Find where the given text appears and provide that cell's center as (x, y) coordinate. 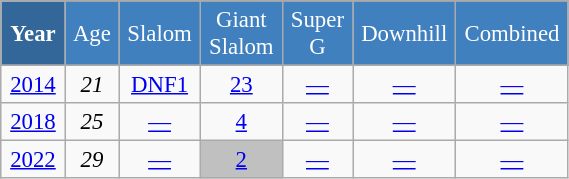
21 (92, 85)
4 (241, 122)
Downhill (404, 34)
29 (92, 160)
25 (92, 122)
Age (92, 34)
DNF1 (160, 85)
GiantSlalom (241, 34)
Super G (317, 34)
Slalom (160, 34)
23 (241, 85)
2018 (33, 122)
2 (241, 160)
Year (33, 34)
2022 (33, 160)
2014 (33, 85)
Combined (512, 34)
